Output the (x, y) coordinate of the center of the cell containing the given text.  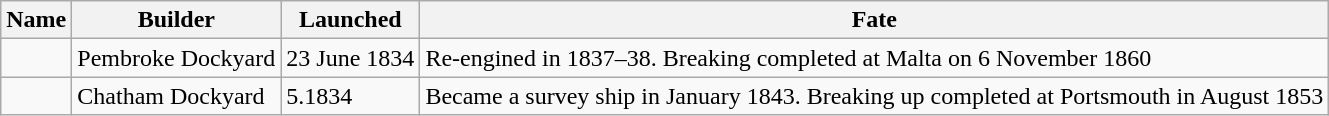
Fate (874, 20)
5.1834 (350, 96)
Name (36, 20)
Builder (176, 20)
Re-engined in 1837–38. Breaking completed at Malta on 6 November 1860 (874, 58)
23 June 1834 (350, 58)
Launched (350, 20)
Became a survey ship in January 1843. Breaking up completed at Portsmouth in August 1853 (874, 96)
Pembroke Dockyard (176, 58)
Chatham Dockyard (176, 96)
